Return the (x, y) coordinate for the center point of the cell that contains the specified text.  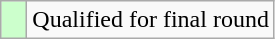
Qualified for final round (151, 20)
